Return (X, Y) of the center of cell containing provided text 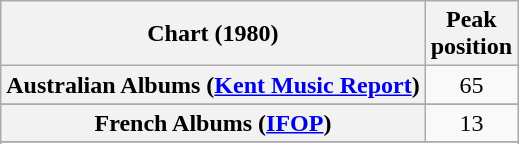
65 (471, 85)
Australian Albums (Kent Music Report) (213, 85)
French Albums (IFOP) (213, 123)
Chart (1980) (213, 34)
Peakposition (471, 34)
13 (471, 123)
